Output the (X, Y) coordinate of the center of the cell containing the given text.  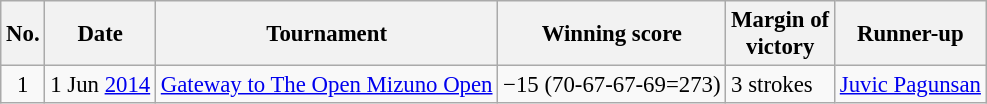
3 strokes (780, 85)
Margin ofvictory (780, 34)
Date (100, 34)
Tournament (326, 34)
−15 (70-67-67-69=273) (612, 85)
Runner-up (910, 34)
1 Jun 2014 (100, 85)
1 (23, 85)
Winning score (612, 34)
Gateway to The Open Mizuno Open (326, 85)
No. (23, 34)
Juvic Pagunsan (910, 85)
